Search for the cell housing the specified text and yield its [x, y] center coordinate. 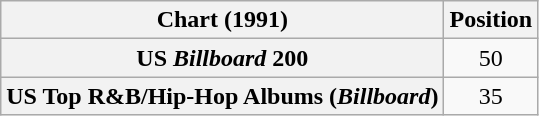
US Billboard 200 [222, 58]
Position [491, 20]
US Top R&B/Hip-Hop Albums (Billboard) [222, 96]
35 [491, 96]
Chart (1991) [222, 20]
50 [491, 58]
